Determine the (x, y) coordinate at the center of the cell enclosing the given text.  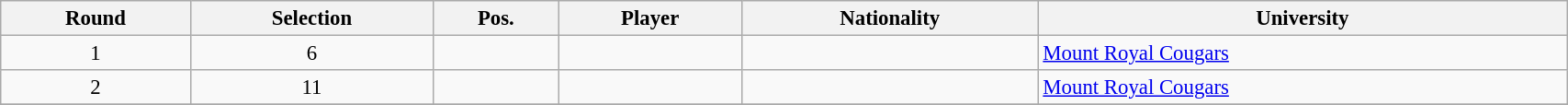
Pos. (496, 18)
Nationality (889, 18)
University (1303, 18)
11 (311, 87)
2 (96, 87)
Round (96, 18)
6 (311, 53)
Selection (311, 18)
Player (650, 18)
1 (96, 53)
